Determine the (X, Y) coordinate at the center of the cell enclosing the given text.  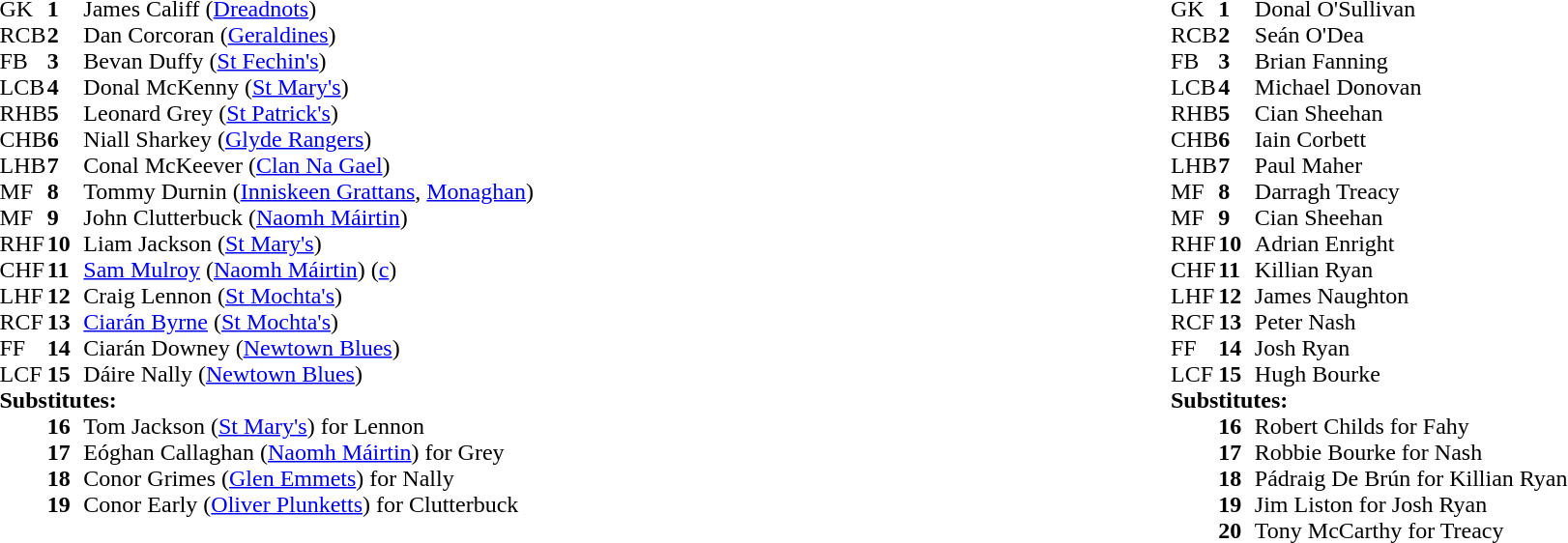
Liam Jackson (St Mary's) (308, 243)
Ciarán Byrne (St Mochta's) (308, 323)
Josh Ryan (1411, 348)
Robbie Bourke for Nash (1411, 452)
Killian Ryan (1411, 271)
John Clutterbuck (Naomh Máirtin) (308, 218)
Conor Early (Oliver Plunketts) for Clutterbuck (308, 504)
James Naughton (1411, 296)
Michael Donovan (1411, 87)
Bevan Duffy (St Fechin's) (308, 62)
Dan Corcoran (Geraldines) (308, 35)
Darragh Treacy (1411, 191)
Peter Nash (1411, 323)
Robert Childs for Fahy (1411, 427)
Adrian Enright (1411, 243)
Sam Mulroy (Naomh Máirtin) (c) (308, 271)
Paul Maher (1411, 166)
Eóghan Callaghan (Naomh Máirtin) for Grey (308, 452)
Tommy Durnin (Inniskeen Grattans, Monaghan) (308, 191)
Brian Fanning (1411, 62)
Conor Grimes (Glen Emmets) for Nally (308, 479)
Craig Lennon (St Mochta's) (308, 296)
Pádraig De Brún for Killian Ryan (1411, 479)
Seán O'Dea (1411, 35)
Leonard Grey (St Patrick's) (308, 114)
Jim Liston for Josh Ryan (1411, 504)
Iain Corbett (1411, 139)
Niall Sharkey (Glyde Rangers) (308, 139)
Ciarán Downey (Newtown Blues) (308, 348)
Hugh Bourke (1411, 375)
Dáire Nally (Newtown Blues) (308, 375)
Donal McKenny (St Mary's) (308, 87)
Conal McKeever (Clan Na Gael) (308, 166)
Tom Jackson (St Mary's) for Lennon (308, 427)
